Pinpoint the cell where the given text exists, returning its (X, Y) midpoint coordinate. 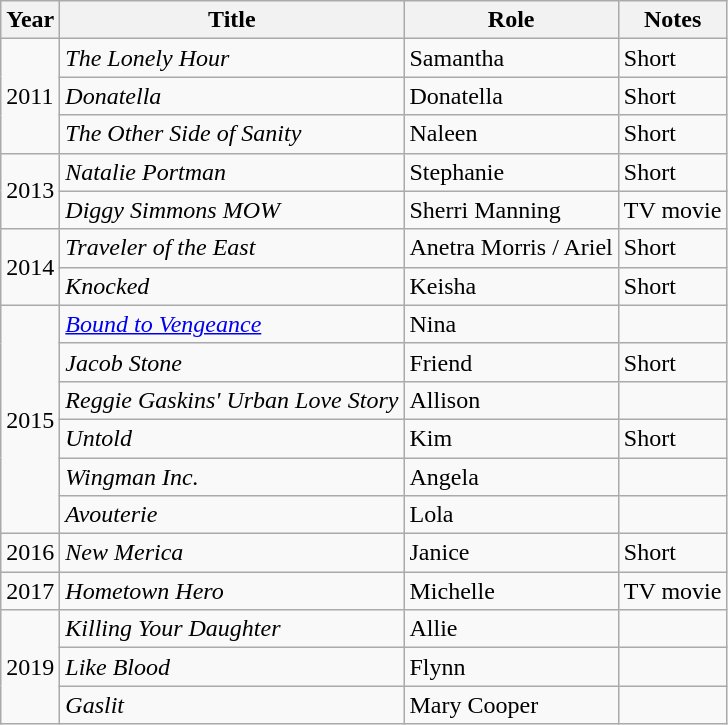
2015 (30, 419)
Traveler of the East (232, 248)
Role (511, 20)
Notes (672, 20)
Naleen (511, 134)
2019 (30, 667)
Gaslit (232, 705)
Samantha (511, 58)
Killing Your Daughter (232, 629)
Like Blood (232, 667)
Natalie Portman (232, 172)
Nina (511, 324)
Mary Cooper (511, 705)
Flynn (511, 667)
Diggy Simmons MOW (232, 210)
2013 (30, 191)
The Lonely Hour (232, 58)
Anetra Morris / Ariel (511, 248)
Hometown Hero (232, 591)
2011 (30, 96)
Friend (511, 362)
Stephanie (511, 172)
Untold (232, 438)
2017 (30, 591)
Kim (511, 438)
Michelle (511, 591)
Knocked (232, 286)
The Other Side of Sanity (232, 134)
Bound to Vengeance (232, 324)
New Merica (232, 553)
Title (232, 20)
Janice (511, 553)
Angela (511, 477)
Year (30, 20)
Keisha (511, 286)
Reggie Gaskins' Urban Love Story (232, 400)
Jacob Stone (232, 362)
2016 (30, 553)
2014 (30, 267)
Lola (511, 515)
Allie (511, 629)
Allison (511, 400)
Wingman Inc. (232, 477)
Sherri Manning (511, 210)
Avouterie (232, 515)
